Pinpoint the cell where the given text exists, returning its (x, y) midpoint coordinate. 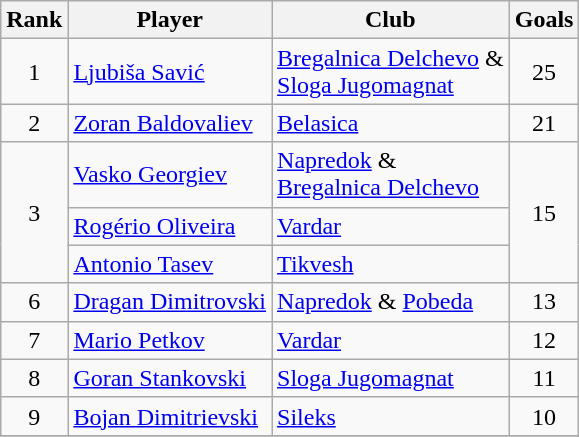
1 (34, 72)
13 (544, 302)
Player (170, 20)
Antonio Tasev (170, 264)
Bojan Dimitrievski (170, 416)
11 (544, 378)
Rank (34, 20)
9 (34, 416)
Napredok & Pobeda (391, 302)
8 (34, 378)
Dragan Dimitrovski (170, 302)
Goals (544, 20)
3 (34, 212)
2 (34, 123)
Ljubiša Savić (170, 72)
10 (544, 416)
Sloga Jugomagnat (391, 378)
Goran Stankovski (170, 378)
25 (544, 72)
12 (544, 340)
Sileks (391, 416)
21 (544, 123)
7 (34, 340)
Club (391, 20)
Zoran Baldovaliev (170, 123)
Rogério Oliveira (170, 226)
Napredok & Bregalnica Delchevo (391, 174)
6 (34, 302)
Mario Petkov (170, 340)
15 (544, 212)
Vasko Georgiev (170, 174)
Tikvesh (391, 264)
Belasica (391, 123)
Bregalnica Delchevo & Sloga Jugomagnat (391, 72)
